Find where the given text appears and provide that cell's center as (X, Y) coordinate. 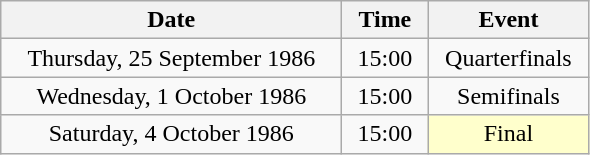
Thursday, 25 September 1986 (172, 58)
Quarterfinals (508, 58)
Semifinals (508, 96)
Saturday, 4 October 1986 (172, 134)
Date (172, 20)
Wednesday, 1 October 1986 (172, 96)
Event (508, 20)
Time (385, 20)
Final (508, 134)
